Pinpoint the cell where the given text exists, returning its [X, Y] midpoint coordinate. 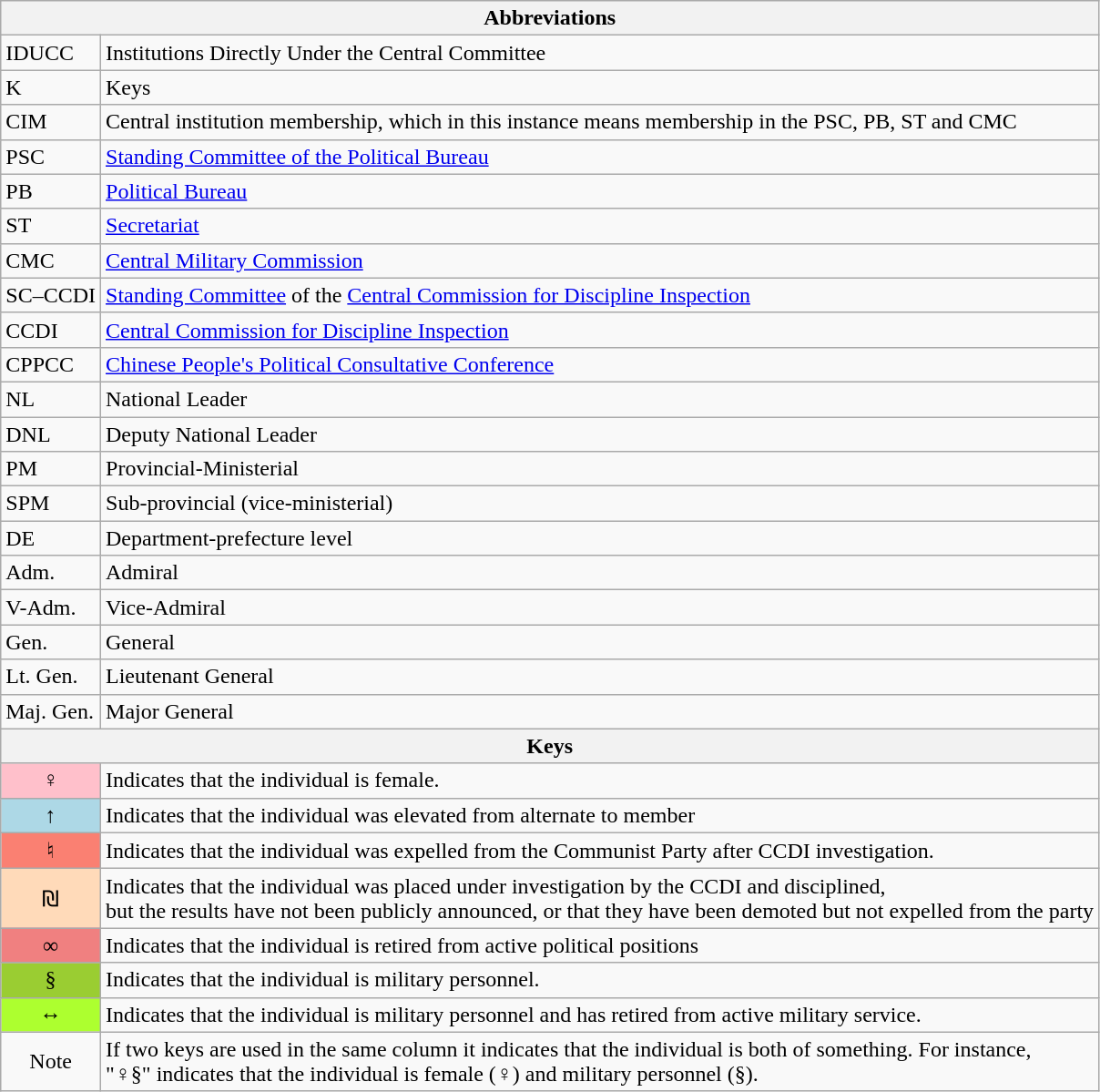
Vice-Admiral [600, 607]
ST [51, 226]
∞ [51, 945]
§ [51, 980]
National Leader [600, 399]
PSC [51, 157]
Secretariat [600, 226]
PB [51, 191]
Standing Committee of the Political Bureau [600, 157]
CIM [51, 122]
CCDI [51, 330]
Indicates that the individual is military personnel. [600, 980]
Note [51, 1062]
Department-prefecture level [600, 538]
Central Military Commission [600, 260]
Lieutenant General [600, 677]
SC–CCDI [51, 295]
PM [51, 469]
Adm. [51, 573]
Lt. Gen. [51, 677]
Central institution membership, which in this instance means membership in the PSC, PB, ST and CMC [600, 122]
Maj. Gen. [51, 711]
NL [51, 399]
V-Adm. [51, 607]
₪ [51, 898]
Admiral [600, 573]
♮ [51, 851]
♀ [51, 781]
Deputy National Leader [600, 434]
↑ [51, 815]
CPPCC [51, 364]
Central Commission for Discipline Inspection [600, 330]
Indicates that the individual is female. [600, 781]
Institutions Directly Under the Central Committee [600, 53]
Standing Committee of the Central Commission for Discipline Inspection [600, 295]
↔ [51, 1015]
Indicates that the individual was elevated from alternate to member [600, 815]
Sub-provincial (vice-ministerial) [600, 504]
DNL [51, 434]
Indicates that the individual is military personnel and has retired from active military service. [600, 1015]
Indicates that the individual is retired from active political positions [600, 945]
General [600, 642]
SPM [51, 504]
Political Bureau [600, 191]
Chinese People's Political Consultative Conference [600, 364]
Indicates that the individual was expelled from the Communist Party after CCDI investigation. [600, 851]
Major General [600, 711]
Gen. [51, 642]
IDUCC [51, 53]
Abbreviations [550, 18]
Provincial-Ministerial [600, 469]
K [51, 87]
DE [51, 538]
CMC [51, 260]
